Detect which cell encompasses the target text, then output its (x, y) center coordinate. 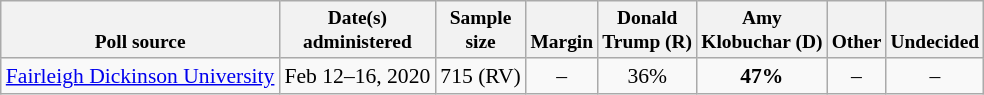
Undecided (935, 30)
36% (648, 76)
Fairleigh Dickinson University (140, 76)
Poll source (140, 30)
715 (RV) (480, 76)
Date(s)administered (357, 30)
Other (856, 30)
Feb 12–16, 2020 (357, 76)
Margin (562, 30)
47% (762, 76)
AmyKlobuchar (D) (762, 30)
DonaldTrump (R) (648, 30)
Samplesize (480, 30)
